Extract the [X, Y] coordinate from the center of the cell holding the provided text.  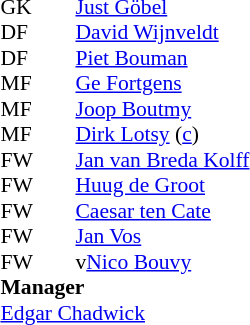
Jan Vos [162, 237]
Joop Boutmy [162, 109]
Dirk Lotsy (c) [162, 135]
vNico Bouvy [162, 262]
Manager [124, 287]
Jan van Breda Kolff [162, 160]
Caesar ten Cate [162, 211]
Ge Fortgens [162, 83]
Huug de Groot [162, 185]
David Wijnveldt [162, 33]
Piet Bouman [162, 58]
